Extract the [X, Y] coordinate from the center of the cell holding the provided text.  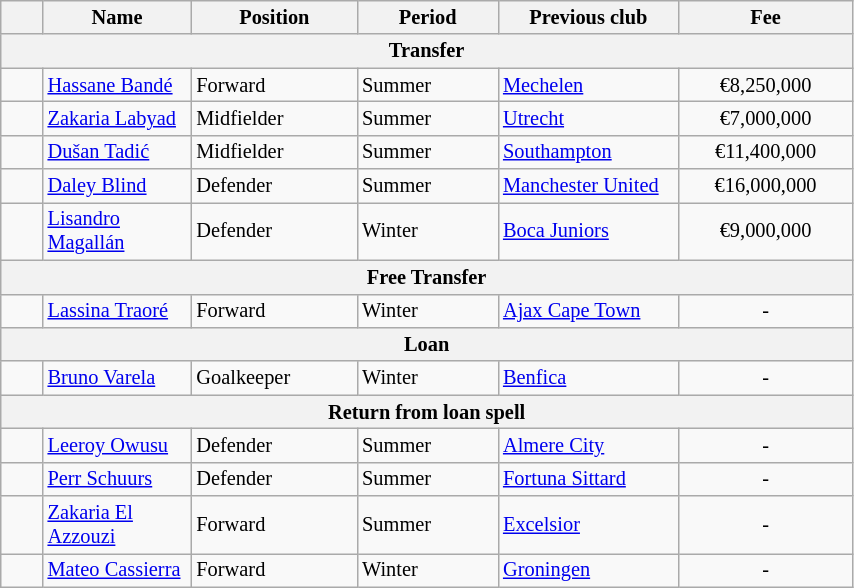
Southampton [588, 152]
€11,400,000 [766, 152]
Hassane Bandé [118, 85]
Fee [766, 17]
Zakaria Labyad [118, 118]
Mechelen [588, 85]
Lassina Traoré [118, 311]
€7,000,000 [766, 118]
Zakaria El Azzouzi [118, 525]
Position [274, 17]
Previous club [588, 17]
Groningen [588, 570]
Perr Schuurs [118, 479]
€8,250,000 [766, 85]
Dušan Tadić [118, 152]
Period [428, 17]
€9,000,000 [766, 231]
Ajax Cape Town [588, 311]
Return from loan spell [427, 412]
Almere City [588, 445]
Transfer [427, 51]
Manchester United [588, 186]
Boca Juniors [588, 231]
Lisandro Magallán [118, 231]
Bruno Varela [118, 378]
Fortuna Sittard [588, 479]
Leeroy Owusu [118, 445]
Daley Blind [118, 186]
Benfica [588, 378]
Free Transfer [427, 277]
Mateo Cassierra [118, 570]
Goalkeeper [274, 378]
Utrecht [588, 118]
Excelsior [588, 525]
Loan [427, 344]
€16,000,000 [766, 186]
Name [118, 17]
